Output the [x, y] coordinate of the center of the cell containing the given text.  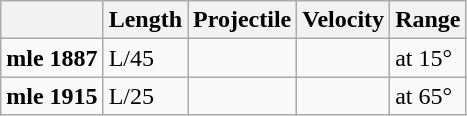
at 15° [428, 58]
at 65° [428, 96]
Projectile [242, 20]
Velocity [344, 20]
Range [428, 20]
mle 1915 [52, 96]
Length [145, 20]
L/45 [145, 58]
L/25 [145, 96]
mle 1887 [52, 58]
